Return the [x, y] coordinate for the center point of the cell that contains the specified text.  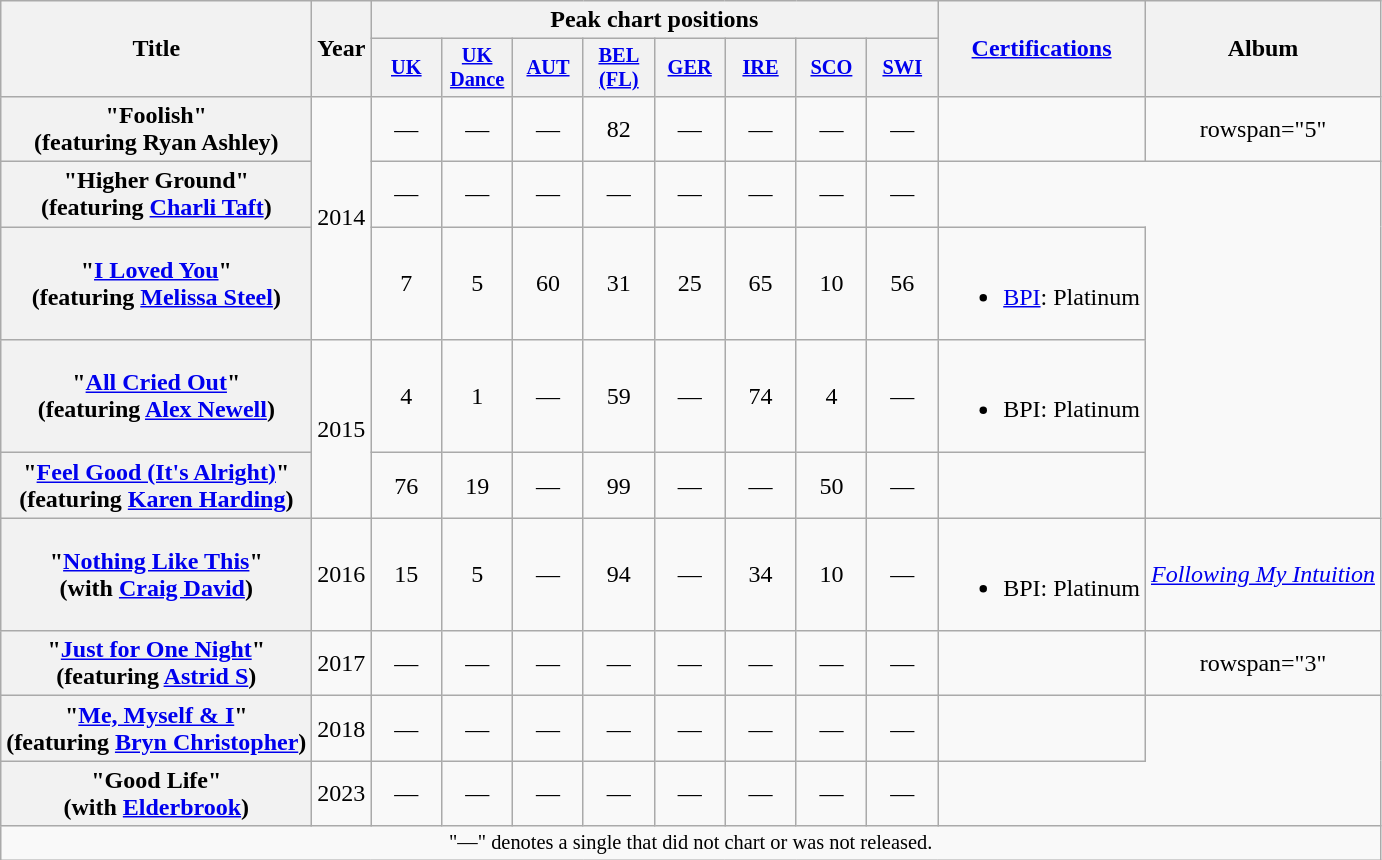
Year [342, 49]
"Foolish"(featuring Ryan Ashley) [156, 128]
2017 [342, 664]
"Feel Good (It's Alright)"(featuring Karen Harding) [156, 486]
2016 [342, 574]
76 [406, 486]
UK Dance [478, 68]
IRE [760, 68]
60 [548, 284]
99 [618, 486]
AUT [548, 68]
"Me, Myself & I"(featuring Bryn Christopher) [156, 728]
31 [618, 284]
50 [832, 486]
"Good Life"(with Elderbrook) [156, 794]
SWI [902, 68]
Title [156, 49]
Album [1262, 49]
7 [406, 284]
SCO [832, 68]
"All Cried Out"(featuring Alex Newell) [156, 396]
"Just for One Night"(featuring Astrid S) [156, 664]
2015 [342, 429]
19 [478, 486]
82 [618, 128]
"I Loved You"(featuring Melissa Steel) [156, 284]
rowspan="5" [1262, 128]
34 [760, 574]
94 [618, 574]
1 [478, 396]
Peak chart positions [654, 20]
BEL(FL) [618, 68]
"—" denotes a single that did not chart or was not released. [691, 843]
2014 [342, 218]
56 [902, 284]
2018 [342, 728]
Following My Intuition [1262, 574]
15 [406, 574]
Certifications [1042, 49]
65 [760, 284]
"Nothing Like This"(with Craig David) [156, 574]
rowspan="3" [1262, 664]
25 [690, 284]
"Higher Ground"(featuring Charli Taft) [156, 194]
59 [618, 396]
UK [406, 68]
2023 [342, 794]
74 [760, 396]
GER [690, 68]
